Scan for the cell matching the given text and deliver its (X, Y) coordinate at center. 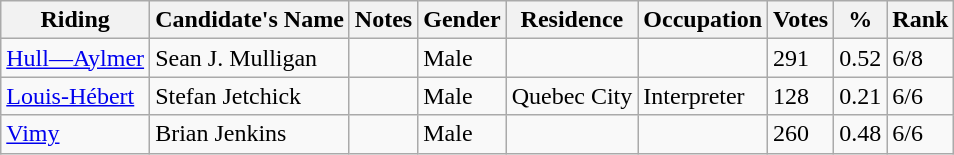
128 (801, 96)
Notes (383, 20)
Vimy (76, 134)
Rank (920, 20)
291 (801, 58)
Sean J. Mulligan (250, 58)
Quebec City (572, 96)
Occupation (703, 20)
Votes (801, 20)
0.48 (860, 134)
0.52 (860, 58)
Riding (76, 20)
% (860, 20)
Brian Jenkins (250, 134)
Louis-Hébert (76, 96)
Candidate's Name (250, 20)
6/8 (920, 58)
Hull—Aylmer (76, 58)
260 (801, 134)
Residence (572, 20)
Stefan Jetchick (250, 96)
Interpreter (703, 96)
Gender (462, 20)
0.21 (860, 96)
